Locate the cell with the specified text and output its [X, Y] center coordinate. 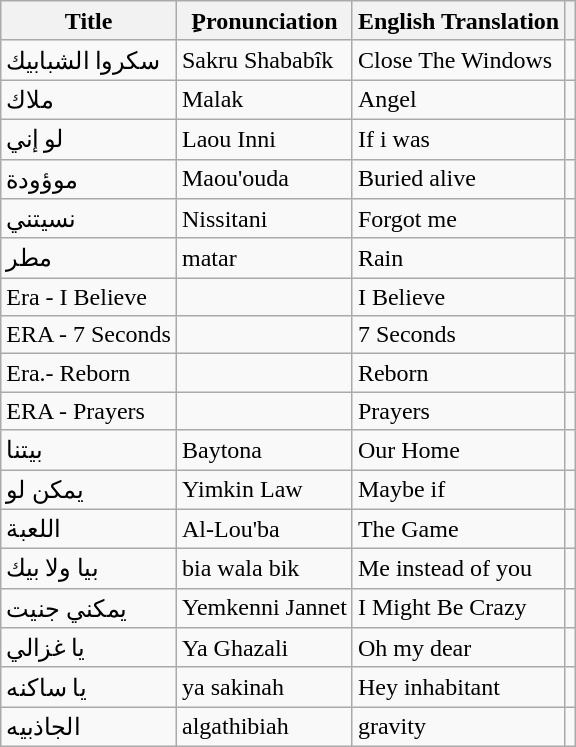
Sakru Shababîk [264, 60]
يمكن لو [89, 490]
اللعبة [89, 529]
gravity [458, 727]
Nissitani [264, 219]
matar [264, 258]
يا غزالي [89, 648]
ERA - Prayers [89, 411]
Prayers [458, 411]
Baytona [264, 450]
Our Home [458, 450]
يمكني جنيت [89, 608]
Era - I Believe [89, 297]
Reborn [458, 373]
موؤودة [89, 179]
لو إني [89, 139]
نسيتني [89, 219]
English Translation [458, 21]
الجاذبيه [89, 727]
Maybe if [458, 490]
bia wala bik [264, 569]
يا ساكنه [89, 687]
Close The Windows [458, 60]
Hey inhabitant [458, 687]
Oh my dear [458, 648]
I Might Be Crazy [458, 608]
Yimkin Law [264, 490]
The Game [458, 529]
ya sakinah [264, 687]
ERA - 7 Seconds [89, 335]
بيتنا [89, 450]
Malak [264, 100]
Era.- Reborn [89, 373]
I Believe [458, 297]
If i was [458, 139]
ِPronunciation [264, 21]
مطر [89, 258]
Yemkenni Jannet [264, 608]
سكروا الشبابيك [89, 60]
Al-Lou'ba [264, 529]
Title [89, 21]
Angel [458, 100]
ملاك [89, 100]
Buried alive [458, 179]
Laou Inni [264, 139]
Me instead of you [458, 569]
Forgot me [458, 219]
algathibiah [264, 727]
Ya Ghazali [264, 648]
Rain [458, 258]
Maou'ouda [264, 179]
بيا ولا بيك [89, 569]
7 Seconds [458, 335]
